Determine the (x, y) coordinate at the center of the cell enclosing the given text.  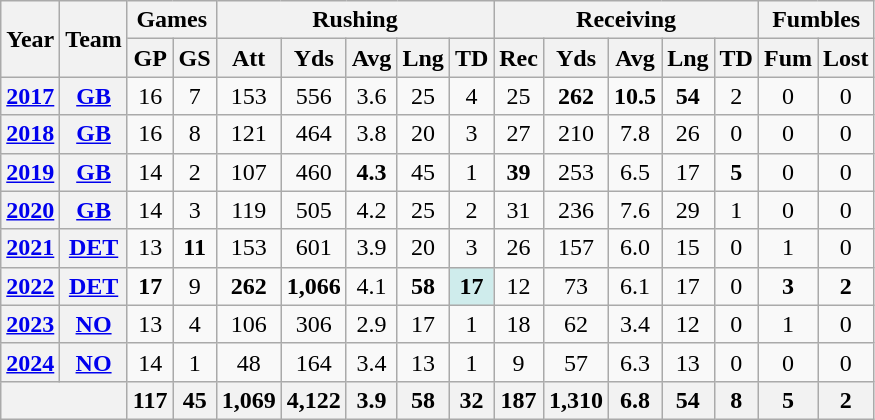
62 (576, 324)
306 (314, 324)
106 (248, 324)
Rushing (355, 20)
460 (314, 172)
117 (150, 400)
Team (94, 39)
187 (519, 400)
27 (519, 134)
15 (688, 248)
505 (314, 210)
Receiving (626, 20)
3.6 (372, 96)
31 (519, 210)
4.2 (372, 210)
107 (248, 172)
18 (519, 324)
32 (471, 400)
2019 (30, 172)
556 (314, 96)
7 (194, 96)
10.5 (636, 96)
2.9 (372, 324)
Rec (519, 58)
39 (519, 172)
1,069 (248, 400)
Fumbles (816, 20)
1,310 (576, 400)
236 (576, 210)
11 (194, 248)
Games (172, 20)
2021 (30, 248)
6.5 (636, 172)
464 (314, 134)
Fum (788, 58)
164 (314, 362)
601 (314, 248)
2018 (30, 134)
6.3 (636, 362)
119 (248, 210)
Lost (846, 58)
GS (194, 58)
Att (248, 58)
2023 (30, 324)
157 (576, 248)
57 (576, 362)
6.1 (636, 286)
4.3 (372, 172)
2017 (30, 96)
6.8 (636, 400)
29 (688, 210)
253 (576, 172)
2022 (30, 286)
GP (150, 58)
Year (30, 39)
4,122 (314, 400)
7.8 (636, 134)
4.1 (372, 286)
7.6 (636, 210)
210 (576, 134)
3.8 (372, 134)
121 (248, 134)
1,066 (314, 286)
6.0 (636, 248)
2020 (30, 210)
2024 (30, 362)
48 (248, 362)
73 (576, 286)
